Detect which cell encompasses the target text, then output its (X, Y) center coordinate. 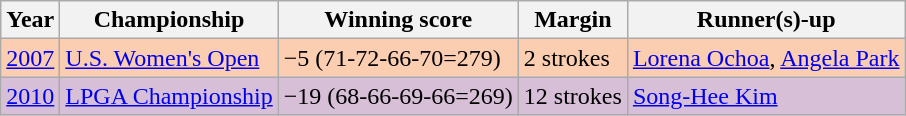
2010 (30, 96)
Year (30, 20)
Winning score (398, 20)
12 strokes (572, 96)
U.S. Women's Open (169, 58)
Lorena Ochoa, Angela Park (766, 58)
−19 (68-66-69-66=269) (398, 96)
2007 (30, 58)
LPGA Championship (169, 96)
Runner(s)-up (766, 20)
Song-Hee Kim (766, 96)
2 strokes (572, 58)
Championship (169, 20)
−5 (71-72-66-70=279) (398, 58)
Margin (572, 20)
